Scan for the cell matching the given text and deliver its [x, y] coordinate at center. 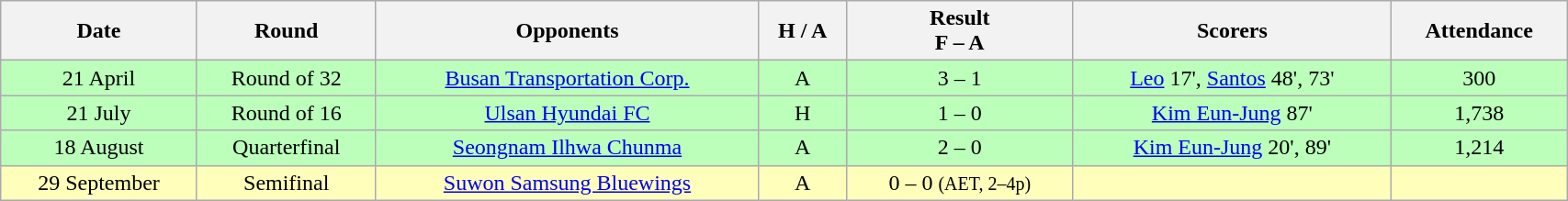
21 April [99, 78]
Date [99, 31]
Semifinal [287, 183]
Attendance [1479, 31]
Opponents [568, 31]
1,214 [1479, 148]
Kim Eun-Jung 20', 89' [1233, 148]
H [803, 113]
Kim Eun-Jung 87' [1233, 113]
21 July [99, 113]
Suwon Samsung Bluewings [568, 183]
2 – 0 [960, 148]
300 [1479, 78]
18 August [99, 148]
Round of 32 [287, 78]
Leo 17', Santos 48', 73' [1233, 78]
Busan Transportation Corp. [568, 78]
H / A [803, 31]
Seongnam Ilhwa Chunma [568, 148]
Round [287, 31]
Scorers [1233, 31]
Quarterfinal [287, 148]
1 – 0 [960, 113]
29 September [99, 183]
3 – 1 [960, 78]
Ulsan Hyundai FC [568, 113]
1,738 [1479, 113]
ResultF – A [960, 31]
0 – 0 (AET, 2–4p) [960, 183]
Round of 16 [287, 113]
